Return the (x, y) coordinate for the center point of the cell that contains the specified text.  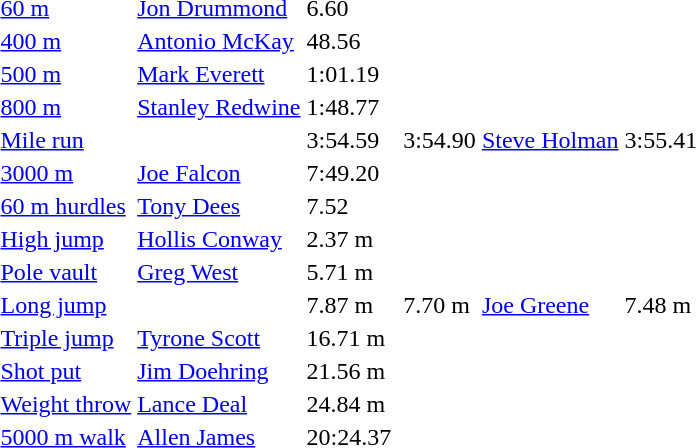
3:54.59 (349, 140)
7.52 (349, 206)
Antonio McKay (219, 41)
Stanley Redwine (219, 107)
21.56 m (349, 371)
7:49.20 (349, 173)
1:01.19 (349, 74)
5.71 m (349, 272)
Joe Greene (550, 305)
Tyrone Scott (219, 338)
16.71 m (349, 338)
7.87 m (349, 305)
3:54.90 (440, 140)
Lance Deal (219, 404)
Hollis Conway (219, 239)
Greg West (219, 272)
2.37 m (349, 239)
24.84 m (349, 404)
1:48.77 (349, 107)
Steve Holman (550, 140)
Joe Falcon (219, 173)
48.56 (349, 41)
Mark Everett (219, 74)
7.70 m (440, 305)
Jim Doehring (219, 371)
Tony Dees (219, 206)
